Determine the [x, y] coordinate at the center of the cell enclosing the given text.  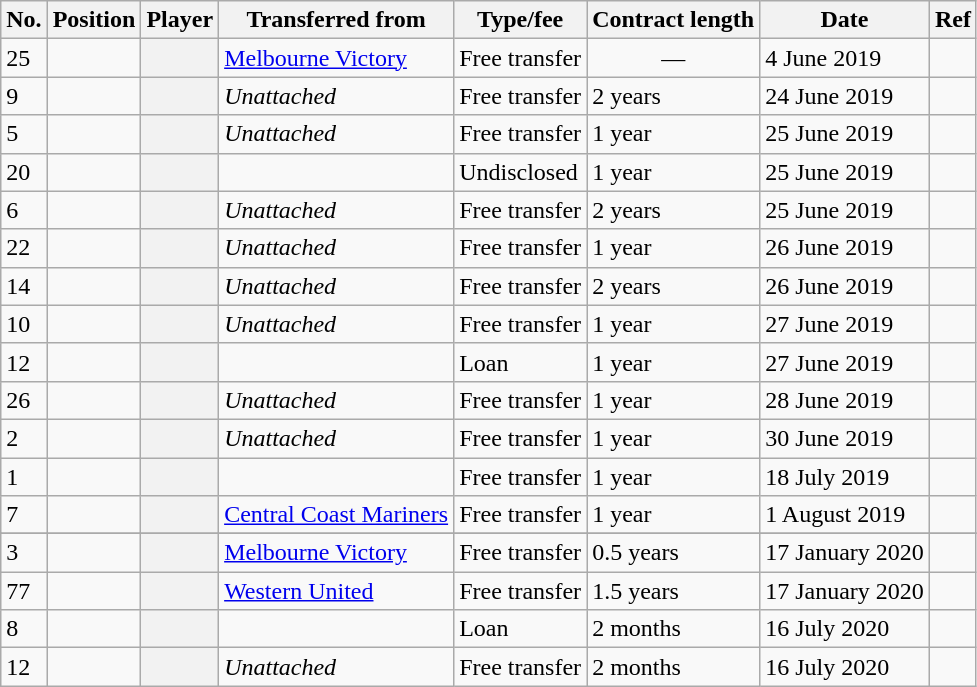
25 [24, 58]
1.5 years [674, 591]
3 [24, 553]
10 [24, 324]
6 [24, 210]
30 June 2019 [845, 438]
2 [24, 438]
0.5 years [674, 553]
5 [24, 134]
Central Coast Mariners [336, 515]
8 [24, 629]
4 June 2019 [845, 58]
Undisclosed [520, 172]
7 [24, 515]
14 [24, 286]
22 [24, 248]
Type/fee [520, 20]
Transferred from [336, 20]
18 July 2019 [845, 477]
Date [845, 20]
— [674, 58]
26 [24, 400]
1 August 2019 [845, 515]
77 [24, 591]
Player [180, 20]
Ref [952, 20]
20 [24, 172]
9 [24, 96]
24 June 2019 [845, 96]
Contract length [674, 20]
28 June 2019 [845, 400]
1 [24, 477]
Western United [336, 591]
Position [94, 20]
No. [24, 20]
